Return the (X, Y) coordinate for the center point of the cell that contains the specified text.  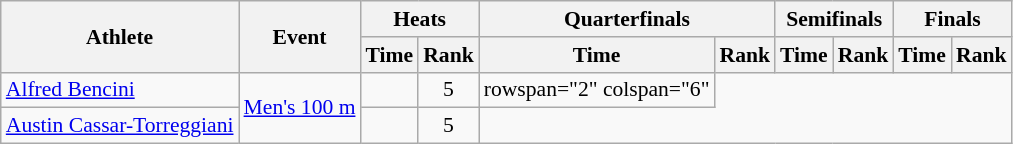
Quarterfinals (627, 19)
Heats (419, 19)
rowspan="2" colspan="6" (597, 90)
Alfred Bencini (120, 90)
Athlete (120, 36)
Austin Cassar-Torreggiani (120, 126)
Men's 100 m (300, 108)
Event (300, 36)
Finals (952, 19)
Semifinals (834, 19)
